From the cell containing the given text, extract its center point as [X, Y] coordinate. 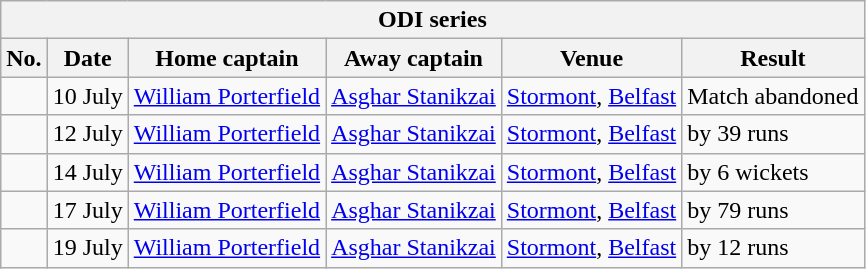
by 79 runs [773, 210]
by 6 wickets [773, 172]
10 July [88, 96]
12 July [88, 134]
Venue [591, 58]
ODI series [432, 20]
by 12 runs [773, 248]
19 July [88, 248]
by 39 runs [773, 134]
Home captain [226, 58]
14 July [88, 172]
Result [773, 58]
17 July [88, 210]
No. [24, 58]
Match abandoned [773, 96]
Date [88, 58]
Away captain [414, 58]
